Identify which cell holds the provided text, then report its (x, y) central coordinate. 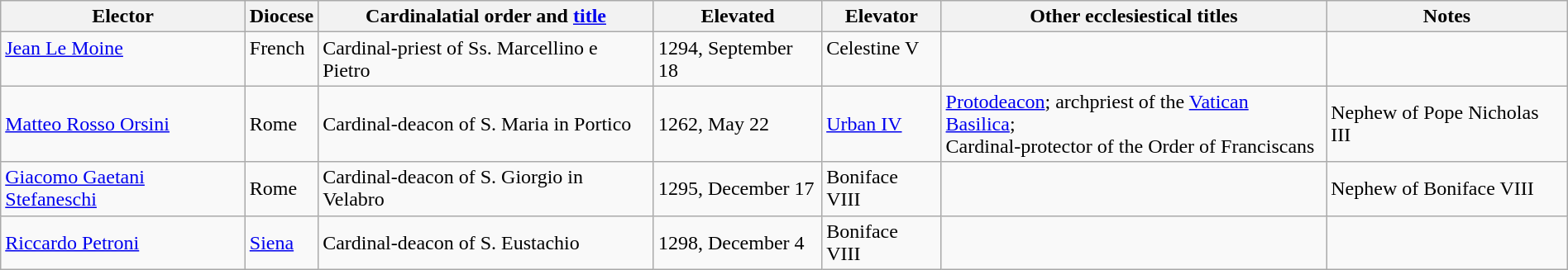
Elevated (738, 17)
1262, May 22 (738, 124)
Other ecclesiestical titles (1134, 17)
1295, December 17 (738, 188)
Celestine V (882, 59)
Cardinal-deacon of S. Eustachio (486, 243)
Notes (1447, 17)
Riccardo Petroni (123, 243)
Cardinal-deacon of S. Maria in Portico (486, 124)
French (281, 59)
Cardinal-deacon of S. Giorgio in Velabro (486, 188)
Elevator (882, 17)
Elector (123, 17)
1294, September 18 (738, 59)
Matteo Rosso Orsini (123, 124)
Cardinal-priest of Ss. Marcellino e Pietro (486, 59)
Giacomo Gaetani Stefaneschi (123, 188)
Nephew of Boniface VIII (1447, 188)
Protodeacon; archpriest of the Vatican Basilica;Cardinal-protector of the Order of Franciscans (1134, 124)
Nephew of Pope Nicholas III (1447, 124)
Siena (281, 243)
Urban IV (882, 124)
Cardinalatial order and title (486, 17)
1298, December 4 (738, 243)
Jean Le Moine (123, 59)
Diocese (281, 17)
